Extract the [x, y] coordinate from the center of the cell holding the provided text.  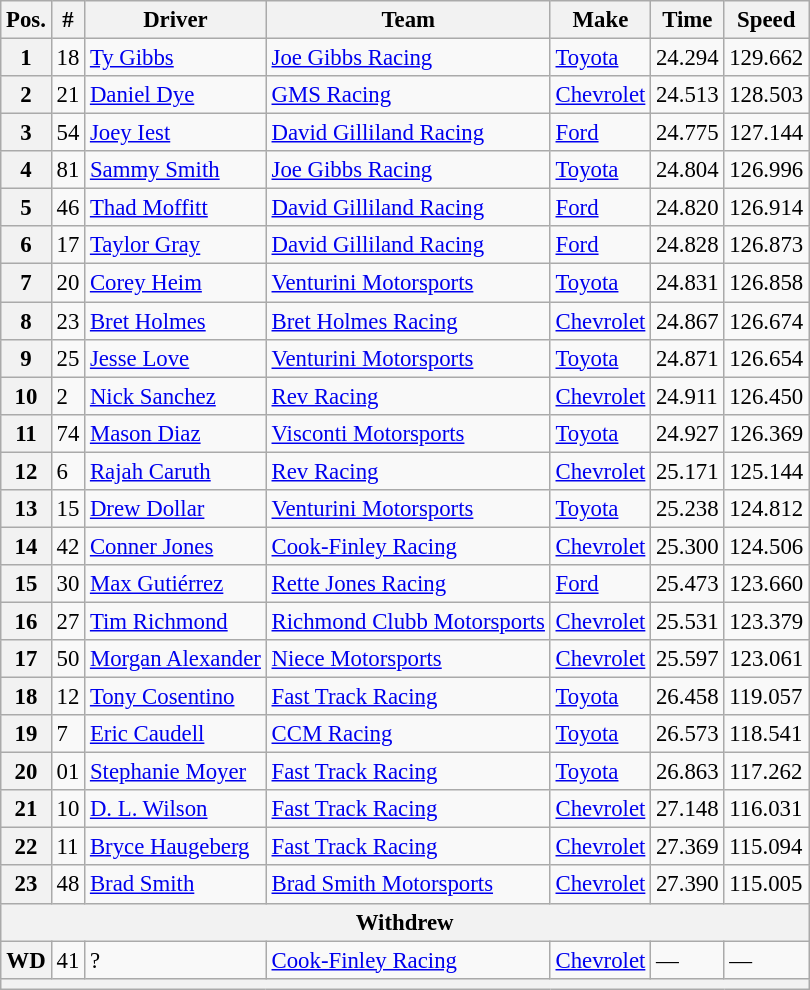
Driver [176, 20]
27 [68, 621]
27.390 [688, 885]
Conner Jones [176, 546]
Ty Gibbs [176, 58]
24.294 [688, 58]
Corey Heim [176, 283]
24.867 [688, 321]
126.873 [766, 245]
Thad Moffitt [176, 208]
118.541 [766, 734]
54 [68, 133]
123.660 [766, 584]
25.473 [688, 584]
Pos. [26, 20]
Rajah Caruth [176, 471]
126.996 [766, 170]
Withdrew [405, 922]
Team [408, 20]
Make [600, 20]
41 [68, 960]
126.858 [766, 283]
# [68, 20]
25.171 [688, 471]
16 [26, 621]
Speed [766, 20]
CCM Racing [408, 734]
24.871 [688, 358]
81 [68, 170]
Bret Holmes [176, 321]
Rette Jones Racing [408, 584]
26.458 [688, 697]
Mason Diaz [176, 433]
19 [26, 734]
Bryce Haugeberg [176, 847]
01 [68, 772]
126.654 [766, 358]
24.513 [688, 95]
Morgan Alexander [176, 659]
24.828 [688, 245]
Brad Smith [176, 885]
117.262 [766, 772]
127.144 [766, 133]
42 [68, 546]
Stephanie Moyer [176, 772]
Joey Iest [176, 133]
8 [26, 321]
24.911 [688, 396]
25.300 [688, 546]
14 [26, 546]
Max Gutiérrez [176, 584]
129.662 [766, 58]
126.914 [766, 208]
125.144 [766, 471]
74 [68, 433]
26.863 [688, 772]
124.506 [766, 546]
Nick Sanchez [176, 396]
WD [26, 960]
27.369 [688, 847]
Drew Dollar [176, 509]
48 [68, 885]
123.061 [766, 659]
13 [26, 509]
25.531 [688, 621]
119.057 [766, 697]
115.094 [766, 847]
? [176, 960]
46 [68, 208]
126.674 [766, 321]
GMS Racing [408, 95]
25 [68, 358]
Niece Motorsports [408, 659]
128.503 [766, 95]
Taylor Gray [176, 245]
Time [688, 20]
123.379 [766, 621]
Eric Caudell [176, 734]
116.031 [766, 809]
5 [26, 208]
Jesse Love [176, 358]
25.597 [688, 659]
24.804 [688, 170]
Visconti Motorsports [408, 433]
D. L. Wilson [176, 809]
Brad Smith Motorsports [408, 885]
24.927 [688, 433]
Sammy Smith [176, 170]
Tim Richmond [176, 621]
22 [26, 847]
115.005 [766, 885]
124.812 [766, 509]
Daniel Dye [176, 95]
126.369 [766, 433]
25.238 [688, 509]
50 [68, 659]
9 [26, 358]
3 [26, 133]
126.450 [766, 396]
24.775 [688, 133]
1 [26, 58]
Tony Cosentino [176, 697]
26.573 [688, 734]
30 [68, 584]
24.831 [688, 283]
27.148 [688, 809]
Richmond Clubb Motorsports [408, 621]
Bret Holmes Racing [408, 321]
4 [26, 170]
24.820 [688, 208]
